From the cell containing the given text, extract its center point as [x, y] coordinate. 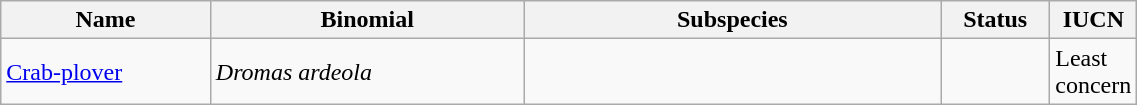
IUCN [1094, 20]
Crab-plover [106, 72]
Subspecies [732, 20]
Least concern [1094, 72]
Dromas ardeola [367, 72]
Binomial [367, 20]
Status [996, 20]
Name [106, 20]
